From the cell containing the given text, extract its center point as [X, Y] coordinate. 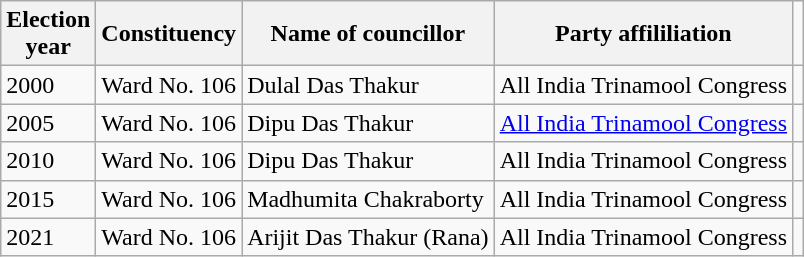
Election year [48, 34]
Madhumita Chakraborty [368, 199]
Constituency [169, 34]
2015 [48, 199]
Name of councillor [368, 34]
Party affililiation [643, 34]
Dulal Das Thakur [368, 85]
2005 [48, 123]
Arijit Das Thakur (Rana) [368, 237]
2010 [48, 161]
2021 [48, 237]
2000 [48, 85]
